Extract the (X, Y) coordinate from the center of the cell holding the provided text.  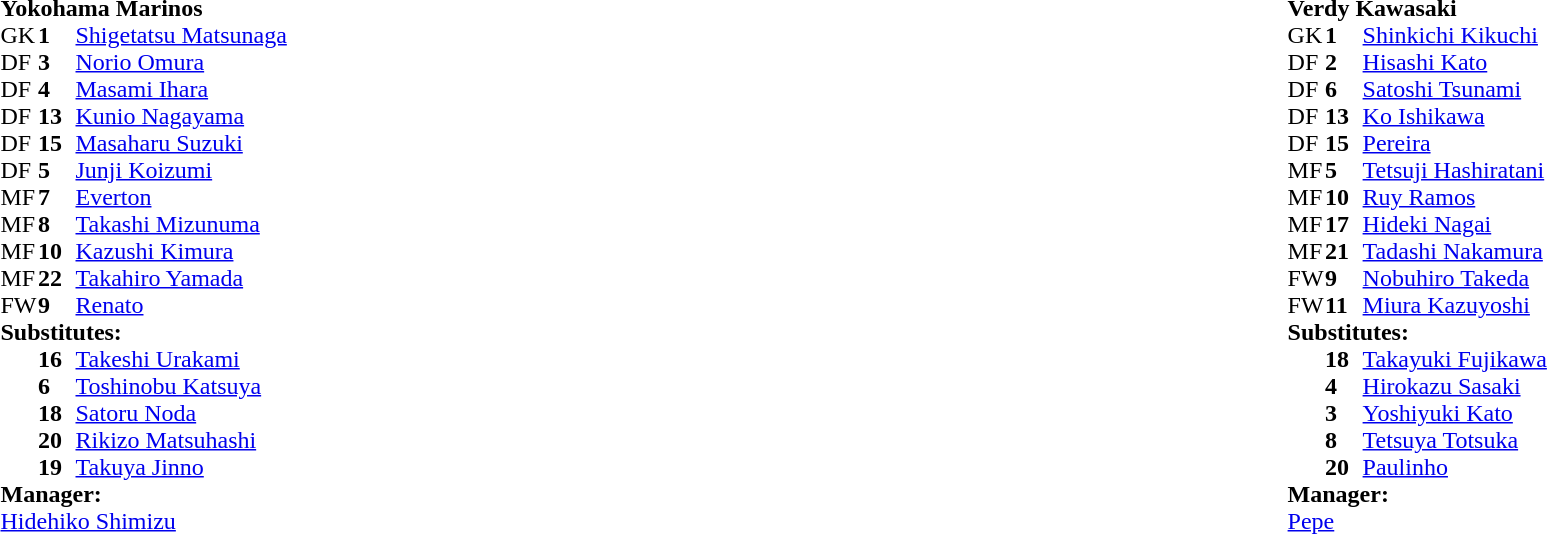
Masaharu Suzuki (182, 144)
Hisashi Kato (1455, 62)
11 (1344, 306)
Takahiro Yamada (182, 278)
Renato (182, 306)
Yoshiyuki Kato (1455, 414)
Tadashi Nakamura (1455, 252)
Ko Ishikawa (1455, 116)
16 (57, 360)
2 (1344, 62)
Norio Omura (182, 62)
19 (57, 468)
Junji Koizumi (182, 170)
22 (57, 278)
Toshinobu Katsuya (182, 386)
Shigetatsu Matsunaga (182, 36)
Miura Kazuyoshi (1455, 306)
Takayuki Fujikawa (1455, 360)
Hideki Nagai (1455, 224)
Takeshi Urakami (182, 360)
Takashi Mizunuma (182, 224)
Paulinho (1455, 468)
Kazushi Kimura (182, 252)
Tetsuya Totsuka (1455, 440)
Hirokazu Sasaki (1455, 386)
17 (1344, 224)
Pereira (1455, 144)
Masami Ihara (182, 90)
Shinkichi Kikuchi (1455, 36)
Satoshi Tsunami (1455, 90)
Everton (182, 198)
Ruy Ramos (1455, 198)
Tetsuji Hashiratani (1455, 170)
Rikizo Matsuhashi (182, 440)
Satoru Noda (182, 414)
21 (1344, 252)
Takuya Jinno (182, 468)
7 (57, 198)
Kunio Nagayama (182, 116)
Nobuhiro Takeda (1455, 278)
